For the text-containing cell, return its midpoint in [x, y] coordinate format. 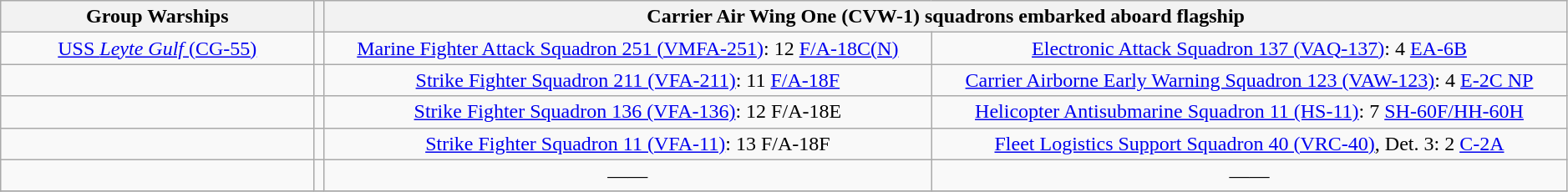
Fleet Logistics Support Squadron 40 (VRC-40), Det. 3: 2 C-2A [1250, 144]
Marine Fighter Attack Squadron 251 (VMFA-251): 12 F/A-18C(N) [628, 48]
USS Leyte Gulf (CG-55) [157, 48]
Strike Fighter Squadron 136 (VFA-136): 12 F/A-18E [628, 112]
Strike Fighter Squadron 211 (VFA-211): 11 F/A-18F [628, 80]
Carrier Airborne Early Warning Squadron 123 (VAW-123): 4 E-2C NP [1250, 80]
Carrier Air Wing One (CVW-1) squadrons embarked aboard flagship [946, 17]
Helicopter Antisubmarine Squadron 11 (HS-11): 7 SH-60F/HH-60H [1250, 112]
Strike Fighter Squadron 11 (VFA-11): 13 F/A-18F [628, 144]
Group Warships [157, 17]
Electronic Attack Squadron 137 (VAQ-137): 4 EA-6B [1250, 48]
